Provide the (X, Y) coordinate of the cell's center where the given text is located.  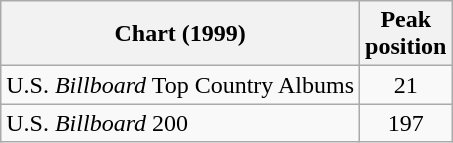
U.S. Billboard Top Country Albums (180, 85)
Chart (1999) (180, 34)
21 (406, 85)
Peakposition (406, 34)
197 (406, 123)
U.S. Billboard 200 (180, 123)
